For the text-containing cell, return its midpoint in [X, Y] coordinate format. 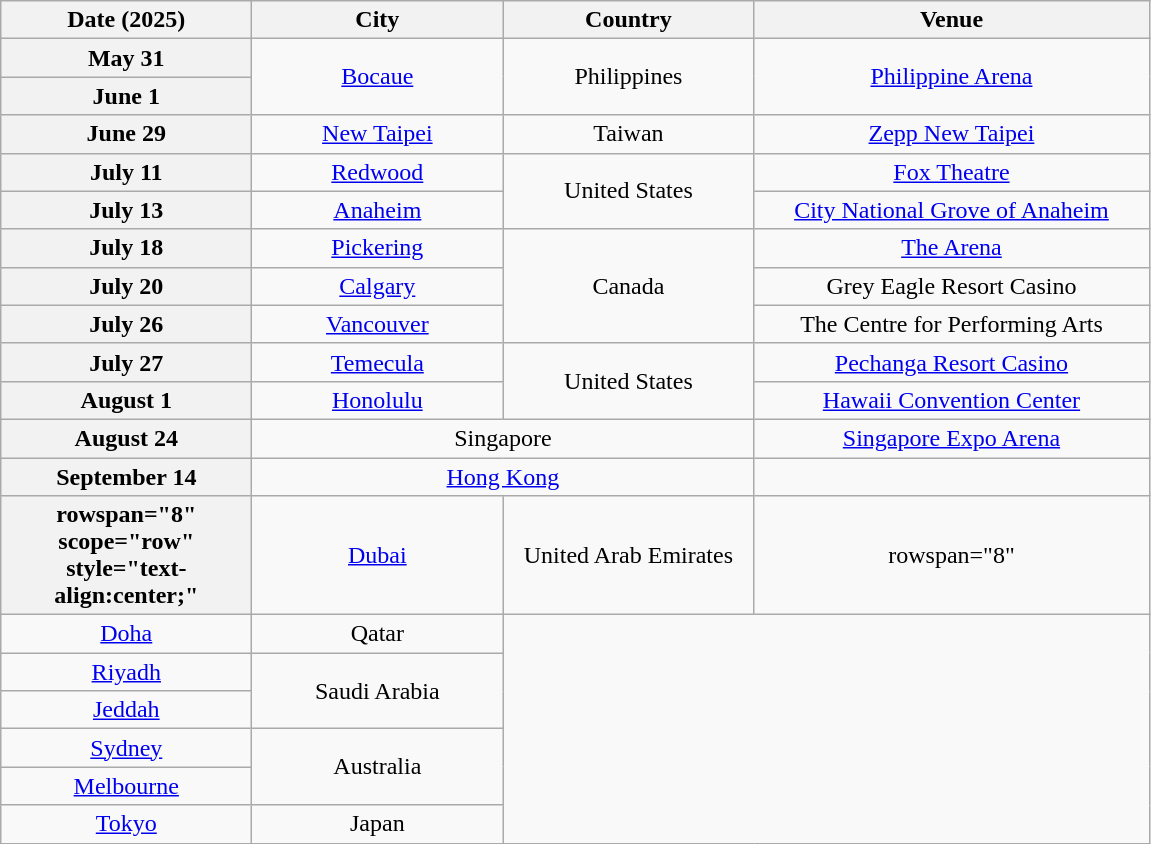
rowspan="8" [952, 556]
June 1 [126, 96]
Tokyo [126, 824]
The Centre for Performing Arts [952, 324]
August 1 [126, 400]
Melbourne [126, 786]
July 11 [126, 172]
Hawaii Convention Center [952, 400]
Doha [126, 634]
Singapore Expo Arena [952, 438]
Japan [378, 824]
Philippines [628, 77]
The Arena [952, 248]
June 29 [126, 134]
Pickering [378, 248]
Saudi Arabia [378, 691]
Redwood [378, 172]
City National Grove of Anaheim [952, 210]
Jeddah [126, 710]
Country [628, 20]
July 13 [126, 210]
Fox Theatre [952, 172]
July 18 [126, 248]
September 14 [126, 477]
Hong Kong [503, 477]
Philippine Arena [952, 77]
Pechanga Resort Casino [952, 362]
Venue [952, 20]
Calgary [378, 286]
August 24 [126, 438]
Grey Eagle Resort Casino [952, 286]
July 27 [126, 362]
Vancouver [378, 324]
Riyadh [126, 672]
July 26 [126, 324]
Date (2025) [126, 20]
Dubai [378, 556]
United Arab Emirates [628, 556]
Taiwan [628, 134]
Australia [378, 767]
Qatar [378, 634]
Honolulu [378, 400]
Canada [628, 286]
Sydney [126, 748]
rowspan="8" scope="row" style="text-align:center;" [126, 556]
Zepp New Taipei [952, 134]
Singapore [503, 438]
New Taipei [378, 134]
City [378, 20]
Bocaue [378, 77]
July 20 [126, 286]
Temecula [378, 362]
May 31 [126, 58]
Anaheim [378, 210]
